Extract the (X, Y) coordinate from the center of the cell holding the provided text.  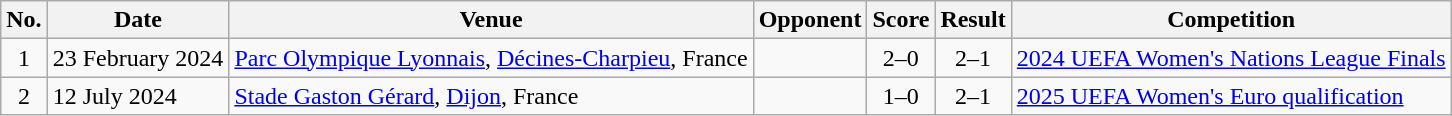
Stade Gaston Gérard, Dijon, France (491, 96)
Date (138, 20)
Venue (491, 20)
1–0 (901, 96)
Parc Olympique Lyonnais, Décines-Charpieu, France (491, 58)
Score (901, 20)
2–0 (901, 58)
No. (24, 20)
2025 UEFA Women's Euro qualification (1231, 96)
Result (973, 20)
Competition (1231, 20)
12 July 2024 (138, 96)
23 February 2024 (138, 58)
1 (24, 58)
2024 UEFA Women's Nations League Finals (1231, 58)
Opponent (810, 20)
2 (24, 96)
